Locate the cell with the specified text and output its [X, Y] center coordinate. 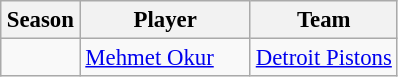
Detroit Pistons [324, 58]
Team [324, 20]
Season [40, 20]
Player [165, 20]
Mehmet Okur [165, 58]
